Return the (X, Y) coordinate for the center point of the cell that contains the specified text.  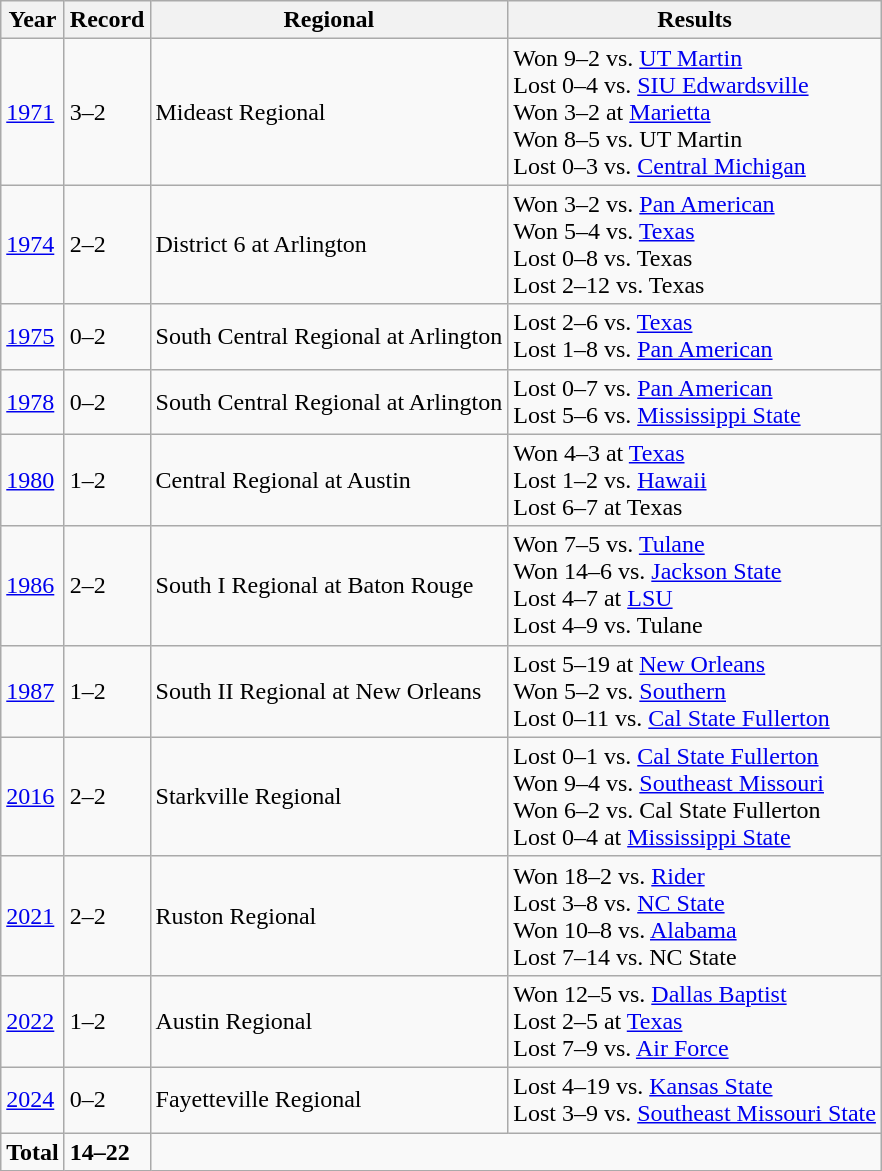
Regional (329, 20)
Total (33, 1151)
South II Regional at New Orleans (329, 691)
Results (695, 20)
1987 (33, 691)
14–22 (107, 1151)
Austin Regional (329, 1021)
2021 (33, 916)
Year (33, 20)
2022 (33, 1021)
Fayetteville Regional (329, 1100)
Won 12–5 vs. Dallas BaptistLost 2–5 at TexasLost 7–9 vs. Air Force (695, 1021)
1980 (33, 480)
2016 (33, 796)
Lost 0–7 vs. Pan AmericanLost 5–6 vs. Mississippi State (695, 402)
Lost 0–1 vs. Cal State FullertonWon 9–4 vs. Southeast MissouriWon 6–2 vs. Cal State FullertonLost 0–4 at Mississippi State (695, 796)
1975 (33, 336)
Lost 4–19 vs. Kansas StateLost 3–9 vs. Southeast Missouri State (695, 1100)
3–2 (107, 112)
Lost 5–19 at New OrleansWon 5–2 vs. SouthernLost 0–11 vs. Cal State Fullerton (695, 691)
South I Regional at Baton Rouge (329, 586)
Won 18–2 vs. RiderLost 3–8 vs. NC StateWon 10–8 vs. AlabamaLost 7–14 vs. NC State (695, 916)
Central Regional at Austin (329, 480)
1978 (33, 402)
Starkville Regional (329, 796)
1971 (33, 112)
Won 7–5 vs. TulaneWon 14–6 vs. Jackson StateLost 4–7 at LSULost 4–9 vs. Tulane (695, 586)
Won 3–2 vs. Pan AmericanWon 5–4 vs. TexasLost 0–8 vs. TexasLost 2–12 vs. Texas (695, 244)
Mideast Regional (329, 112)
Won 4–3 at TexasLost 1–2 vs. HawaiiLost 6–7 at Texas (695, 480)
Won 9–2 vs. UT MartinLost 0–4 vs. SIU EdwardsvilleWon 3–2 at MariettaWon 8–5 vs. UT MartinLost 0–3 vs. Central Michigan (695, 112)
1986 (33, 586)
Ruston Regional (329, 916)
Lost 2–6 vs. TexasLost 1–8 vs. Pan American (695, 336)
Record (107, 20)
1974 (33, 244)
District 6 at Arlington (329, 244)
2024 (33, 1100)
